Return the (X, Y) coordinate for the center point of the cell that contains the specified text.  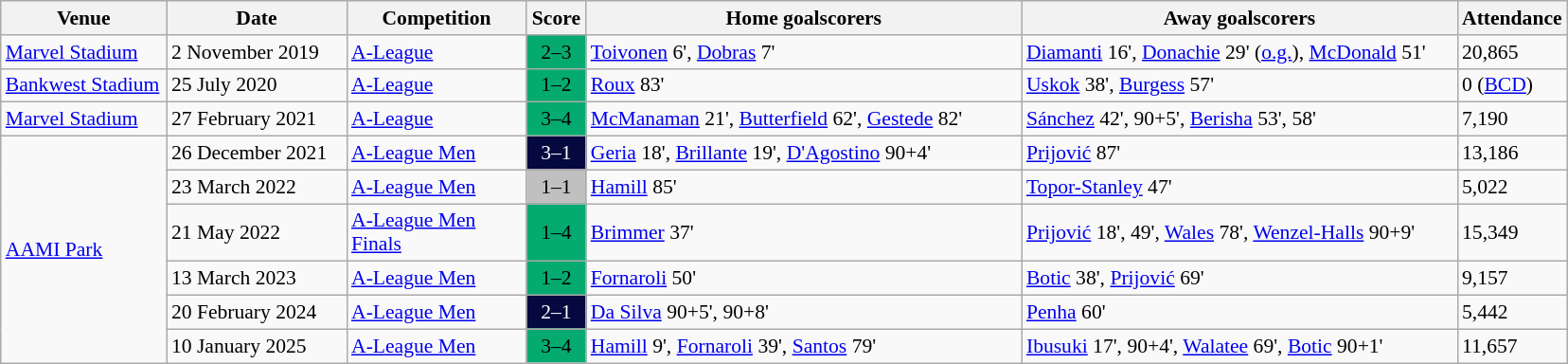
15,349 (1512, 233)
Ibusuki 17', 90+4', Walatee 69', Botic 90+1' (1239, 346)
26 December 2021 (257, 154)
Home goalscorers (804, 18)
1–1 (557, 187)
20,865 (1512, 52)
Da Silva 90+5', 90+8' (804, 313)
Diamanti 16', Donachie 29' (o.g.), McDonald 51' (1239, 52)
AAMI Park (83, 250)
2 November 2019 (257, 52)
Hamill 9', Fornaroli 39', Santos 79' (804, 346)
2–3 (557, 52)
Sánchez 42', 90+5', Berisha 53', 58' (1239, 119)
23 March 2022 (257, 187)
Uskok 38', Burgess 57' (1239, 85)
Topor-Stanley 47' (1239, 187)
Brimmer 37' (804, 233)
Score (557, 18)
9,157 (1512, 279)
Attendance (1512, 18)
Competition (437, 18)
Roux 83' (804, 85)
McManaman 21', Butterfield 62', Gestede 82' (804, 119)
Away goalscorers (1239, 18)
3–1 (557, 154)
Penha 60' (1239, 313)
Prijović 87' (1239, 154)
27 February 2021 (257, 119)
7,190 (1512, 119)
Botic 38', Prijović 69' (1239, 279)
Fornaroli 50' (804, 279)
5,022 (1512, 187)
Venue (83, 18)
Hamill 85' (804, 187)
10 January 2025 (257, 346)
A-League Men Finals (437, 233)
Date (257, 18)
13,186 (1512, 154)
Toivonen 6', Dobras 7' (804, 52)
5,442 (1512, 313)
0 (BCD) (1512, 85)
20 February 2024 (257, 313)
2–1 (557, 313)
11,657 (1512, 346)
Geria 18', Brillante 19', D'Agostino 90+4' (804, 154)
Bankwest Stadium (83, 85)
25 July 2020 (257, 85)
Prijović 18', 49', Wales 78', Wenzel-Halls 90+9' (1239, 233)
21 May 2022 (257, 233)
1–4 (557, 233)
13 March 2023 (257, 279)
